Locate the cell with the specified text and output its (x, y) center coordinate. 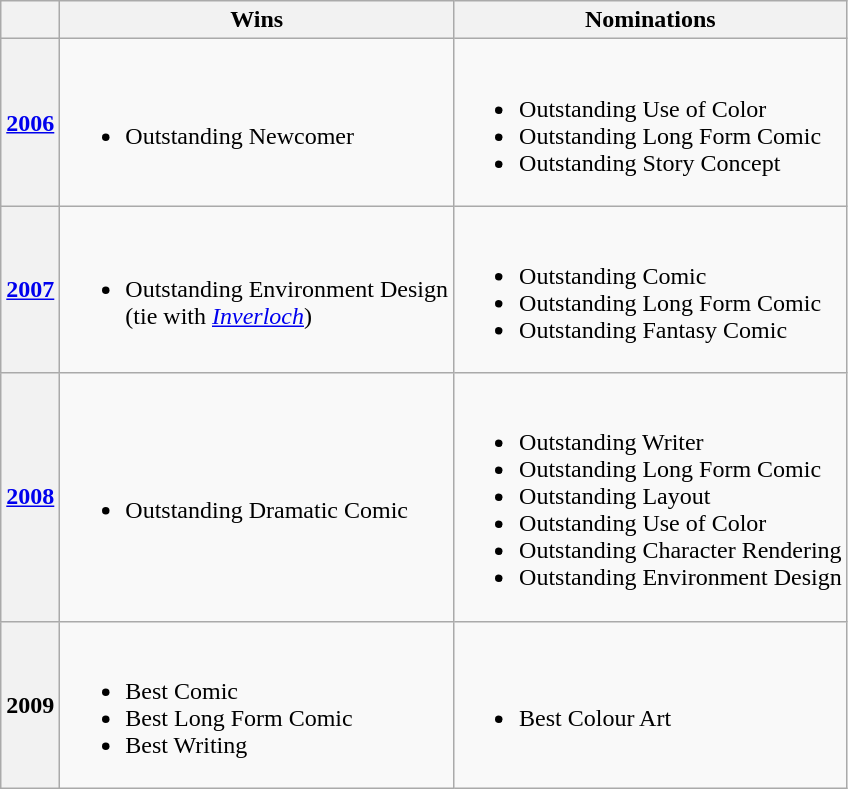
Nominations (651, 20)
Best ComicBest Long Form ComicBest Writing (257, 704)
Outstanding Dramatic Comic (257, 497)
2008 (30, 497)
Outstanding WriterOutstanding Long Form ComicOutstanding LayoutOutstanding Use of ColorOutstanding Character RenderingOutstanding Environment Design (651, 497)
Wins (257, 20)
2006 (30, 122)
Outstanding Use of ColorOutstanding Long Form ComicOutstanding Story Concept (651, 122)
Outstanding Newcomer (257, 122)
2007 (30, 290)
2009 (30, 704)
Outstanding Environment Design(tie with Inverloch) (257, 290)
Best Colour Art (651, 704)
Outstanding ComicOutstanding Long Form ComicOutstanding Fantasy Comic (651, 290)
